Return [x, y] of the center of cell containing provided text 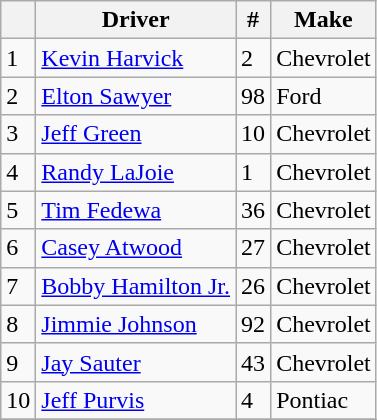
# [254, 20]
7 [18, 286]
Jeff Green [136, 134]
Jay Sauter [136, 362]
Kevin Harvick [136, 58]
Bobby Hamilton Jr. [136, 286]
Make [324, 20]
Randy LaJoie [136, 172]
36 [254, 210]
5 [18, 210]
Jimmie Johnson [136, 324]
3 [18, 134]
Driver [136, 20]
27 [254, 248]
Pontiac [324, 400]
26 [254, 286]
8 [18, 324]
Jeff Purvis [136, 400]
Ford [324, 96]
9 [18, 362]
Casey Atwood [136, 248]
Tim Fedewa [136, 210]
43 [254, 362]
6 [18, 248]
98 [254, 96]
92 [254, 324]
Elton Sawyer [136, 96]
